Return (X, Y) of the center of cell containing provided text 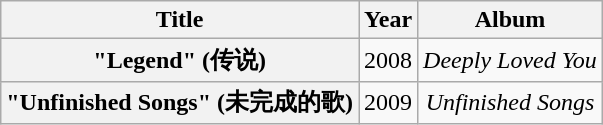
Title (180, 20)
Unfinished Songs (510, 102)
Album (510, 20)
Year (388, 20)
2009 (388, 102)
"Legend" (传说) (180, 60)
Deeply Loved You (510, 60)
2008 (388, 60)
"Unfinished Songs" (未完成的歌) (180, 102)
